Pinpoint the cell where the given text exists, returning its [X, Y] midpoint coordinate. 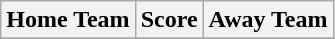
Score [169, 20]
Home Team [68, 20]
Away Team [268, 20]
